Capture the cell that displays the provided text and extract its [x, y] central coordinate. 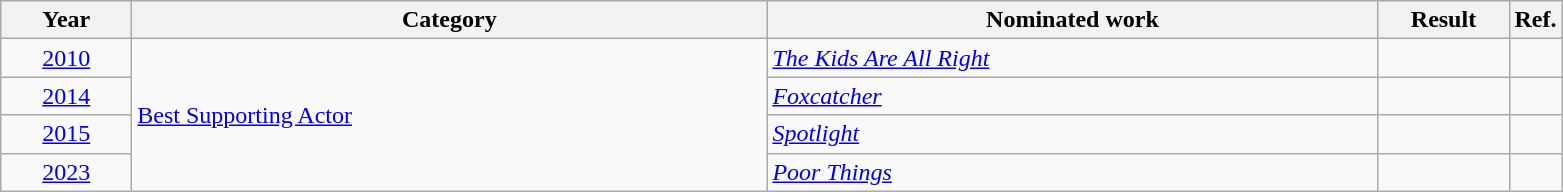
Poor Things [1072, 172]
2014 [66, 96]
Spotlight [1072, 134]
Ref. [1536, 20]
Foxcatcher [1072, 96]
The Kids Are All Right [1072, 58]
Result [1444, 20]
2015 [66, 134]
Category [450, 20]
2023 [66, 172]
Nominated work [1072, 20]
Year [66, 20]
2010 [66, 58]
Best Supporting Actor [450, 115]
